Locate the cell with the specified text and output its (X, Y) center coordinate. 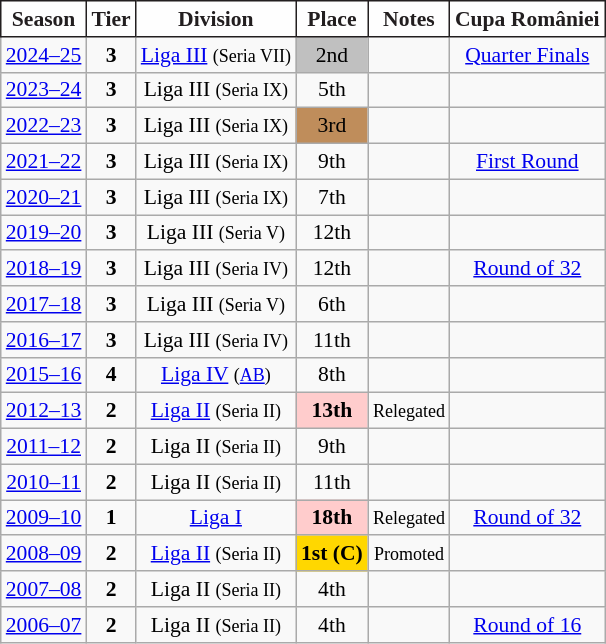
2022–23 (44, 126)
2009–10 (44, 518)
Liga I (216, 518)
Cupa României (528, 19)
2006–07 (44, 625)
2011–12 (44, 447)
2021–22 (44, 162)
7th (332, 197)
6th (332, 304)
2016–17 (44, 340)
2024–25 (44, 55)
5th (332, 90)
2018–19 (44, 269)
3rd (332, 126)
Liga III (Seria VII) (216, 55)
13th (332, 411)
2012–13 (44, 411)
18th (332, 518)
2023–24 (44, 90)
2015–16 (44, 375)
2008–09 (44, 554)
Promoted (409, 554)
8th (332, 375)
2007–08 (44, 589)
Quarter Finals (528, 55)
2010–11 (44, 482)
2019–20 (44, 233)
Round of 16 (528, 625)
Liga IV (AB) (216, 375)
Season (44, 19)
Tier (110, 19)
Division (216, 19)
Notes (409, 19)
First Round (528, 162)
4 (110, 375)
1st (C) (332, 554)
1 (110, 518)
Place (332, 19)
2017–18 (44, 304)
2nd (332, 55)
2020–21 (44, 197)
